Extract the [x, y] coordinate from the center of the cell holding the provided text.  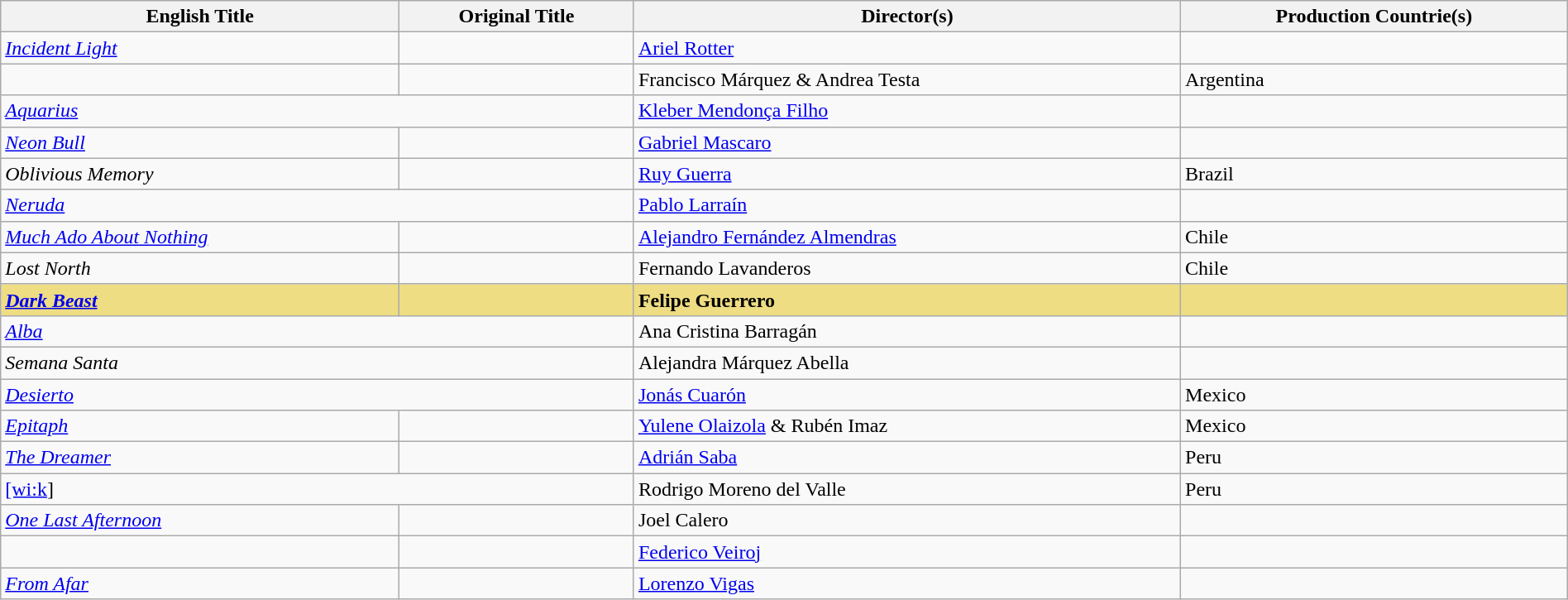
Alejandro Fernández Almendras [906, 237]
Neruda [318, 205]
Francisco Márquez & Andrea Testa [906, 79]
Adrián Saba [906, 458]
Alejandra Márquez Abella [906, 362]
Federico Veiroj [906, 552]
Pablo Larraín [906, 205]
Yulene Olaizola & Rubén Imaz [906, 426]
From Afar [200, 583]
Production Countrie(s) [1374, 17]
Brazil [1374, 174]
Semana Santa [318, 362]
English Title [200, 17]
Rodrigo Moreno del Valle [906, 489]
Aquarius [318, 111]
Much Ado About Nothing [200, 237]
Alba [318, 331]
Neon Bull [200, 142]
Director(s) [906, 17]
Desierto [318, 395]
The Dreamer [200, 458]
Ariel Rotter [906, 48]
Kleber Mendonça Filho [906, 111]
Fernando Lavanderos [906, 268]
[wi:k] [318, 489]
Ana Cristina Barragán [906, 331]
Lorenzo Vigas [906, 583]
Dark Beast [200, 300]
Ruy Guerra [906, 174]
Incident Light [200, 48]
Argentina [1374, 79]
Gabriel Mascaro [906, 142]
One Last Afternoon [200, 521]
Epitaph [200, 426]
Joel Calero [906, 521]
Jonás Cuarón [906, 395]
Original Title [517, 17]
Oblivious Memory [200, 174]
Felipe Guerrero [906, 300]
Lost North [200, 268]
